Determine the (x, y) coordinate at the center of the cell enclosing the given text.  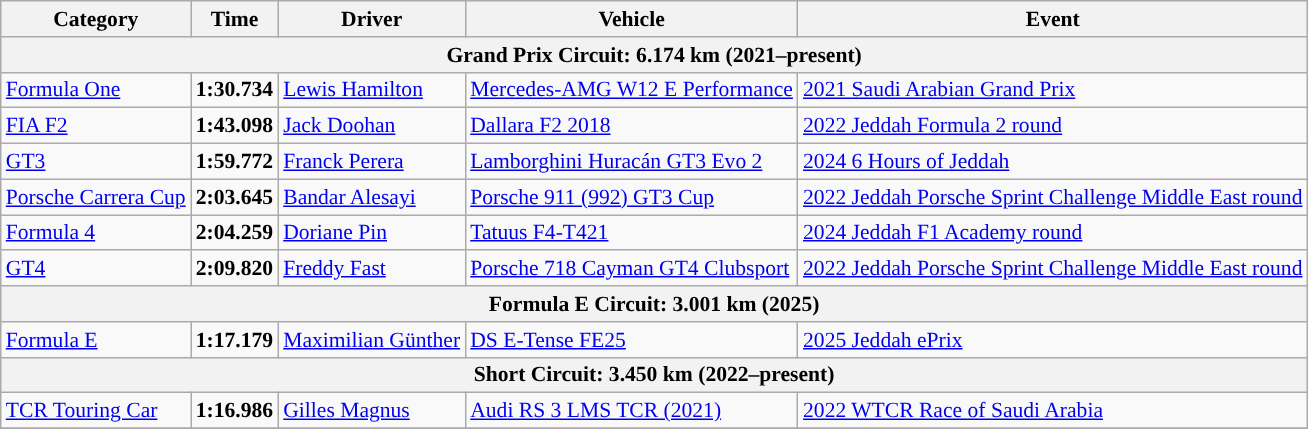
1:30.734 (234, 90)
2024 Jeddah F1 Academy round (1053, 233)
Event (1053, 19)
1:43.098 (234, 126)
Formula 4 (96, 233)
Franck Perera (372, 162)
Maximilian Günther (372, 340)
Freddy Fast (372, 269)
Formula E Circuit: 3.001 km (2025) (654, 304)
Tatuus F4-T421 (632, 233)
Lamborghini Huracán GT3 Evo 2 (632, 162)
Bandar Alesayi (372, 197)
GT3 (96, 162)
2022 WTCR Race of Saudi Arabia (1053, 411)
Category (96, 19)
TCR Touring Car (96, 411)
Vehicle (632, 19)
Gilles Magnus (372, 411)
Formula One (96, 90)
Lewis Hamilton (372, 90)
Formula E (96, 340)
FIA F2 (96, 126)
DS E-Tense FE25 (632, 340)
Doriane Pin (372, 233)
2021 Saudi Arabian Grand Prix (1053, 90)
2:03.645 (234, 197)
Driver (372, 19)
2:04.259 (234, 233)
Audi RS 3 LMS TCR (2021) (632, 411)
Mercedes-AMG W12 E Performance (632, 90)
Porsche 911 (992) GT3 Cup (632, 197)
Porsche Carrera Cup (96, 197)
1:59.772 (234, 162)
Porsche 718 Cayman GT4 Clubsport (632, 269)
2:09.820 (234, 269)
Grand Prix Circuit: 6.174 km (2021–present) (654, 55)
Time (234, 19)
Short Circuit: 3.450 km (2022–present) (654, 375)
GT4 (96, 269)
2024 6 Hours of Jeddah (1053, 162)
2025 Jeddah ePrix (1053, 340)
1:17.179 (234, 340)
1:16.986 (234, 411)
Dallara F2 2018 (632, 126)
2022 Jeddah Formula 2 round (1053, 126)
Jack Doohan (372, 126)
